From the cell containing the given text, extract its center point as [X, Y] coordinate. 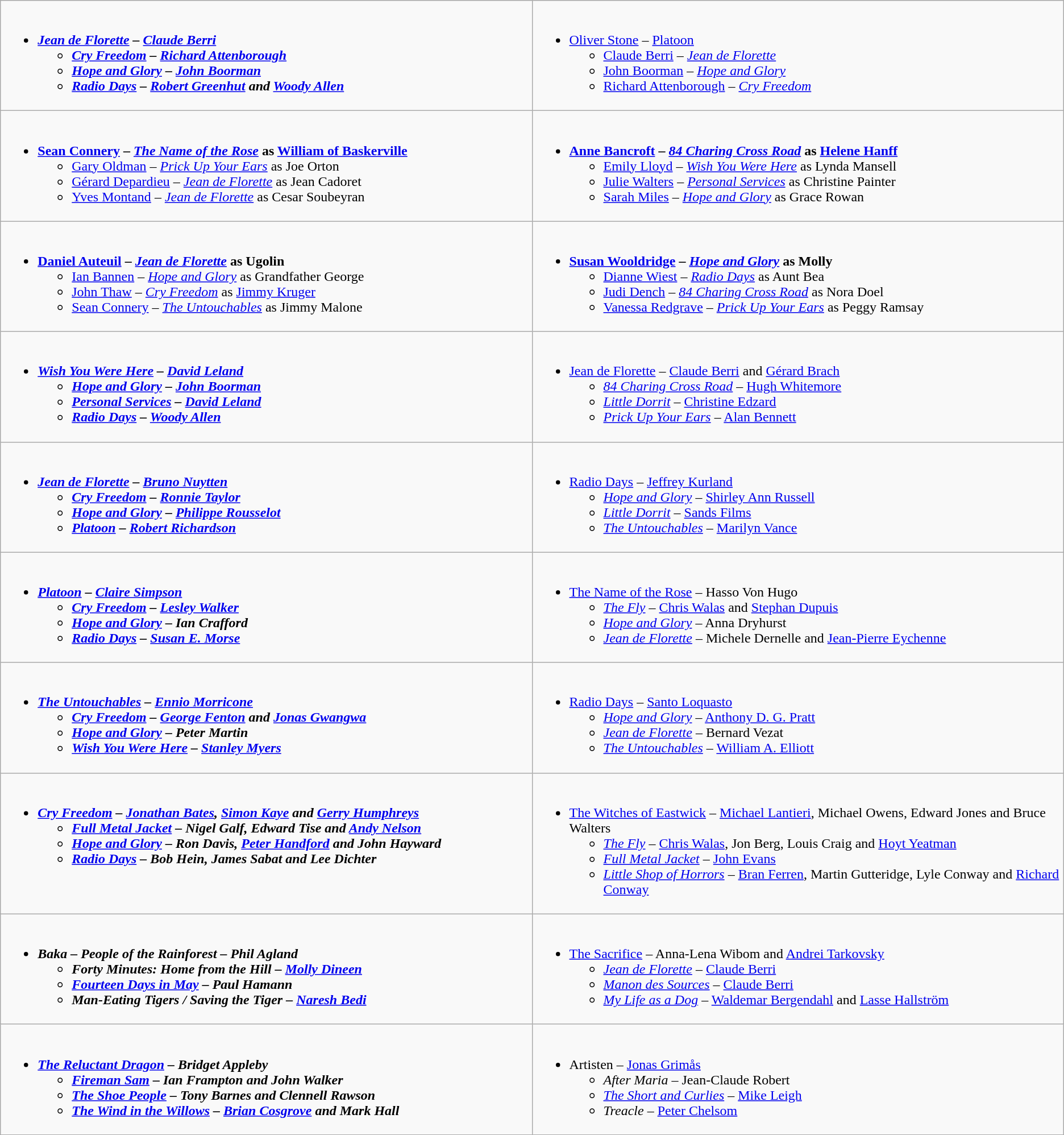
Jean de Florette – Bruno NuyttenCry Freedom – Ronnie TaylorHope and Glory – Philippe RousselotPlatoon – Robert Richardson [266, 497]
Radio Days – Jeffrey KurlandHope and Glory – Shirley Ann RussellLittle Dorrit – Sands FilmsThe Untouchables – Marilyn Vance [798, 497]
Wish You Were Here – David LelandHope and Glory – John BoormanPersonal Services – David LelandRadio Days – Woody Allen [266, 387]
Oliver Stone – PlatoonClaude Berri – Jean de FloretteJohn Boorman – Hope and GloryRichard Attenborough – Cry Freedom [798, 56]
Platoon – Claire SimpsonCry Freedom – Lesley WalkerHope and Glory – Ian CraffordRadio Days – Susan E. Morse [266, 607]
Jean de Florette – Claude BerriCry Freedom – Richard AttenboroughHope and Glory – John BoormanRadio Days – Robert Greenhut and Woody Allen [266, 56]
Artisten – Jonas GrimåsAfter Maria – Jean-Claude RobertThe Short and Curlies – Mike LeighTreacle – Peter Chelsom [798, 1079]
The Untouchables – Ennio MorriconeCry Freedom – George Fenton and Jonas GwangwaHope and Glory – Peter MartinWish You Were Here – Stanley Myers [266, 718]
Radio Days – Santo LoquastoHope and Glory – Anthony D. G. PrattJean de Florette – Bernard VezatThe Untouchables – William A. Elliott [798, 718]
